Scan for the cell matching the given text and deliver its (X, Y) coordinate at center. 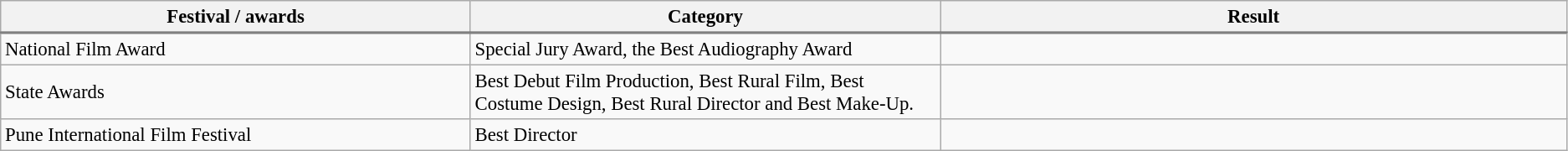
Result (1253, 17)
Best Debut Film Production, Best Rural Film, Best Costume Design, Best Rural Director and Best Make-Up. (705, 92)
National Film Award (236, 49)
Special Jury Award, the Best Audiography Award (705, 49)
Category (705, 17)
Pune International Film Festival (236, 134)
Best Director (705, 134)
State Awards (236, 92)
Festival / awards (236, 17)
